Extract the [X, Y] coordinate from the center of the cell holding the provided text.  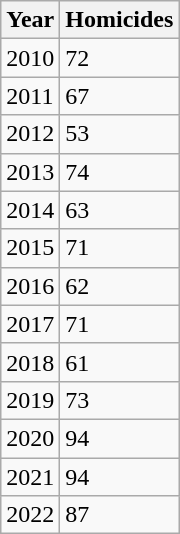
2016 [30, 286]
2013 [30, 172]
2010 [30, 58]
61 [120, 362]
2020 [30, 438]
87 [120, 515]
2011 [30, 96]
2021 [30, 477]
2018 [30, 362]
63 [120, 210]
Homicides [120, 20]
2022 [30, 515]
2019 [30, 400]
53 [120, 134]
2015 [30, 248]
Year [30, 20]
67 [120, 96]
2017 [30, 324]
2014 [30, 210]
73 [120, 400]
74 [120, 172]
2012 [30, 134]
72 [120, 58]
62 [120, 286]
